Scan for the cell matching the given text and deliver its [x, y] coordinate at center. 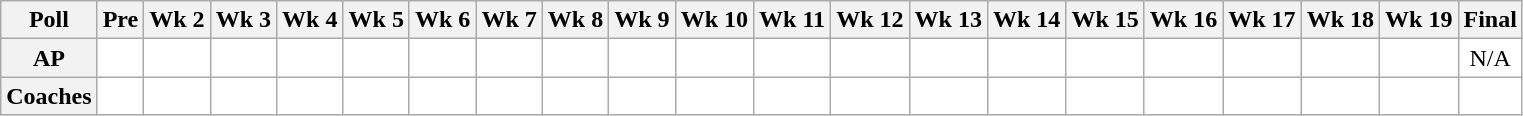
Coaches [49, 96]
Wk 15 [1105, 20]
AP [49, 58]
Wk 18 [1340, 20]
Wk 16 [1183, 20]
Wk 6 [442, 20]
Wk 8 [575, 20]
Wk 2 [177, 20]
Wk 7 [509, 20]
Wk 13 [948, 20]
Wk 5 [376, 20]
Wk 9 [642, 20]
N/A [1490, 58]
Wk 14 [1026, 20]
Wk 3 [243, 20]
Wk 4 [310, 20]
Wk 10 [714, 20]
Wk 11 [792, 20]
Wk 17 [1262, 20]
Final [1490, 20]
Poll [49, 20]
Wk 19 [1419, 20]
Pre [120, 20]
Wk 12 [870, 20]
